Locate the cell with the specified text and output its (x, y) center coordinate. 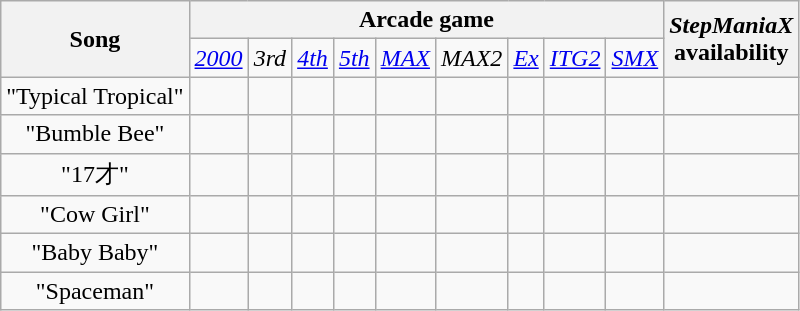
5th (354, 58)
3rd (270, 58)
Arcade game (426, 20)
4th (313, 58)
Ex (526, 58)
ITG2 (575, 58)
MAX2 (471, 58)
"Bumble Bee" (95, 134)
Song (95, 39)
"Typical Tropical" (95, 96)
SMX (635, 58)
"Cow Girl" (95, 215)
MAX (405, 58)
"Spaceman" (95, 291)
"Baby Baby" (95, 253)
StepManiaXavailability (732, 39)
"17才" (95, 174)
2000 (218, 58)
